Capture the cell that displays the provided text and extract its [x, y] central coordinate. 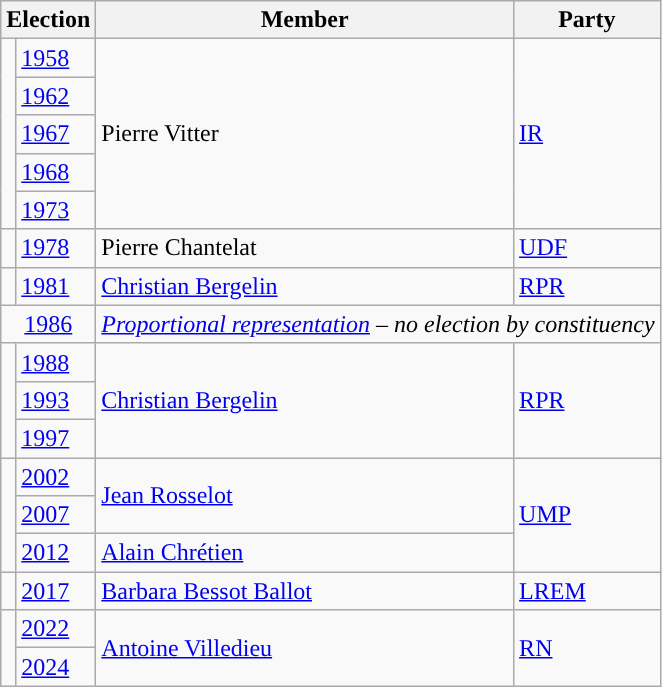
1968 [56, 172]
Pierre Chantelat [305, 248]
UMP [588, 515]
1958 [56, 58]
Election [48, 20]
UDF [588, 248]
Alain Chrétien [305, 553]
2007 [56, 515]
1993 [56, 400]
1986 [48, 324]
1973 [56, 210]
1962 [56, 96]
Party [588, 20]
2022 [56, 629]
IR [588, 134]
Member [305, 20]
Antoine Villedieu [305, 648]
1967 [56, 134]
1988 [56, 362]
2017 [56, 591]
Barbara Bessot Ballot [305, 591]
Pierre Vitter [305, 134]
LREM [588, 591]
1981 [56, 286]
1997 [56, 438]
Proportional representation – no election by constituency [378, 324]
Jean Rosselot [305, 496]
2012 [56, 553]
1978 [56, 248]
2024 [56, 667]
RN [588, 648]
2002 [56, 477]
